Search for the cell housing the specified text and yield its [X, Y] center coordinate. 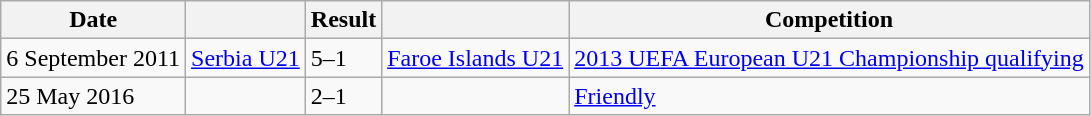
Date [94, 20]
Competition [830, 20]
Serbia U21 [246, 58]
Faroe Islands U21 [476, 58]
5–1 [343, 58]
2–1 [343, 96]
Friendly [830, 96]
Result [343, 20]
6 September 2011 [94, 58]
2013 UEFA European U21 Championship qualifying [830, 58]
25 May 2016 [94, 96]
